Scan for the cell matching the given text and deliver its [X, Y] coordinate at center. 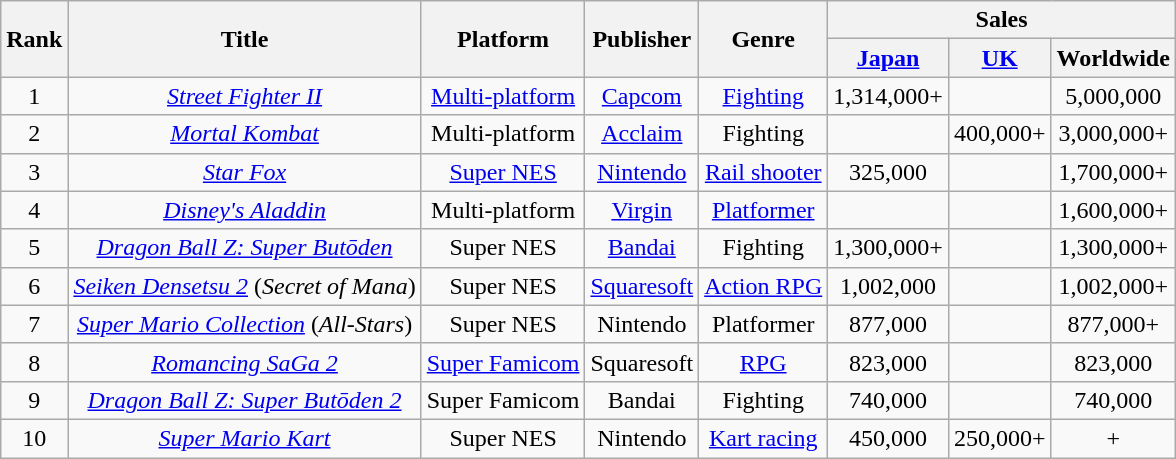
Action RPG [764, 286]
Rank [34, 39]
Dragon Ball Z: Super Butōden 2 [244, 400]
Kart racing [764, 438]
250,000+ [1000, 438]
1,002,000+ [1113, 286]
Dragon Ball Z: Super Butōden [244, 248]
Worldwide [1113, 58]
Publisher [642, 39]
Street Fighter II [244, 96]
7 [34, 324]
Acclaim [642, 134]
877,000+ [1113, 324]
Disney's Aladdin [244, 210]
Star Fox [244, 172]
Title [244, 39]
Super Mario Collection (All-Stars) [244, 324]
Mortal Kombat [244, 134]
1,600,000+ [1113, 210]
9 [34, 400]
Platform [503, 39]
5,000,000 [1113, 96]
1,002,000 [888, 286]
Romancing SaGa 2 [244, 362]
Super Mario Kart [244, 438]
UK [1000, 58]
10 [34, 438]
Japan [888, 58]
Seiken Densetsu 2 (Secret of Mana) [244, 286]
2 [34, 134]
Capcom [642, 96]
Virgin [642, 210]
877,000 [888, 324]
1,700,000+ [1113, 172]
325,000 [888, 172]
8 [34, 362]
400,000+ [1000, 134]
RPG [764, 362]
3 [34, 172]
Genre [764, 39]
450,000 [888, 438]
5 [34, 248]
1,314,000+ [888, 96]
Sales [1002, 20]
1 [34, 96]
4 [34, 210]
+ [1113, 438]
6 [34, 286]
Rail shooter [764, 172]
3,000,000+ [1113, 134]
